Locate the cell with the specified text and output its (x, y) center coordinate. 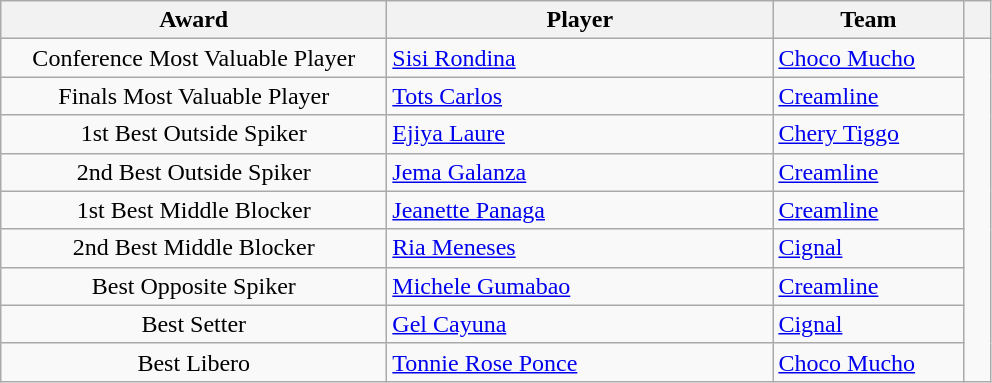
1st Best Middle Blocker (194, 210)
Jeanette Panaga (580, 210)
Sisi Rondina (580, 58)
Finals Most Valuable Player (194, 96)
Conference Most Valuable Player (194, 58)
2nd Best Outside Spiker (194, 172)
Team (868, 20)
Best Libero (194, 362)
Best Opposite Spiker (194, 286)
Player (580, 20)
Tots Carlos (580, 96)
Gel Cayuna (580, 324)
2nd Best Middle Blocker (194, 248)
Tonnie Rose Ponce (580, 362)
Chery Tiggo (868, 134)
Ejiya Laure (580, 134)
Michele Gumabao (580, 286)
Jema Galanza (580, 172)
Ria Meneses (580, 248)
Best Setter (194, 324)
1st Best Outside Spiker (194, 134)
Award (194, 20)
